Search for the cell housing the specified text and yield its [x, y] center coordinate. 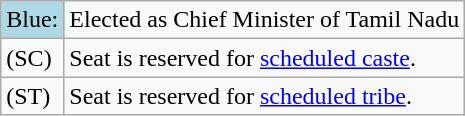
Elected as Chief Minister of Tamil Nadu [264, 20]
Seat is reserved for scheduled tribe. [264, 96]
(ST) [32, 96]
Blue: [32, 20]
(SC) [32, 58]
Seat is reserved for scheduled caste. [264, 58]
